Pinpoint the cell where the given text exists, returning its [X, Y] midpoint coordinate. 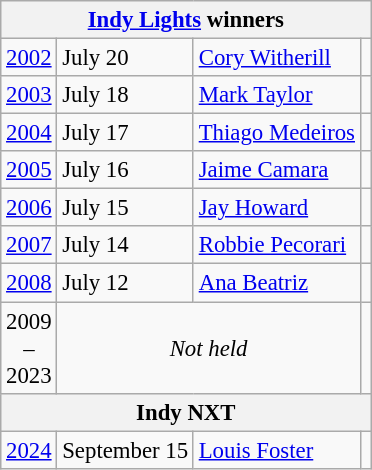
2007 [29, 245]
2006 [29, 208]
2005 [29, 170]
July 15 [125, 208]
Cory Witherill [276, 58]
Jaime Camara [276, 170]
2008 [29, 283]
2024 [29, 450]
July 18 [125, 95]
July 17 [125, 133]
2002 [29, 58]
2004 [29, 133]
July 20 [125, 58]
Mark Taylor [276, 95]
Thiago Medeiros [276, 133]
July 16 [125, 170]
Indy Lights winners [186, 20]
Not held [208, 348]
Robbie Pecorari [276, 245]
Indy NXT [186, 412]
Jay Howard [276, 208]
2003 [29, 95]
July 12 [125, 283]
September 15 [125, 450]
July 14 [125, 245]
2009–2023 [29, 348]
Ana Beatriz [276, 283]
Louis Foster [276, 450]
